Return the [x, y] coordinate for the center point of the cell that contains the specified text.  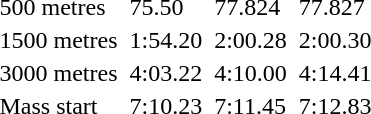
2:00.28 [251, 40]
1:54.20 [166, 40]
4:10.00 [251, 73]
4:03.22 [166, 73]
